Provide the (X, Y) coordinate of the cell's center where the given text is located.  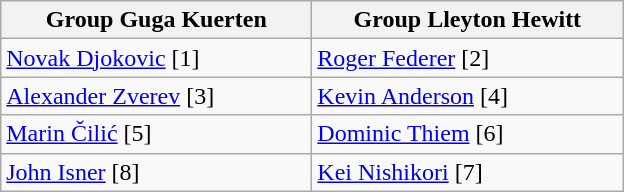
Kevin Anderson [4] (468, 96)
Group Guga Kuerten (156, 20)
John Isner [8] (156, 172)
Alexander Zverev [3] (156, 96)
Kei Nishikori [7] (468, 172)
Dominic Thiem [6] (468, 134)
Roger Federer [2] (468, 58)
Group Lleyton Hewitt (468, 20)
Marin Čilić [5] (156, 134)
Novak Djokovic [1] (156, 58)
